Capture the cell that displays the provided text and extract its (x, y) central coordinate. 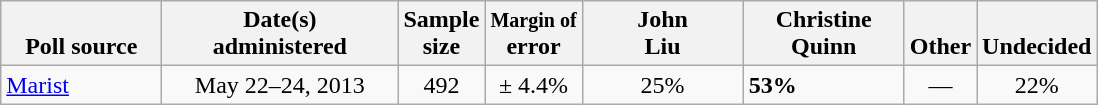
Other (940, 34)
Undecided (1037, 34)
Poll source (82, 34)
25% (662, 85)
Marist (82, 85)
Date(s)administered (280, 34)
JohnLiu (662, 34)
ChristineQuinn (824, 34)
22% (1037, 85)
± 4.4% (534, 85)
Margin oferror (534, 34)
May 22–24, 2013 (280, 85)
53% (824, 85)
492 (442, 85)
Samplesize (442, 34)
— (940, 85)
